Return the [X, Y] coordinate for the center point of the cell that contains the specified text.  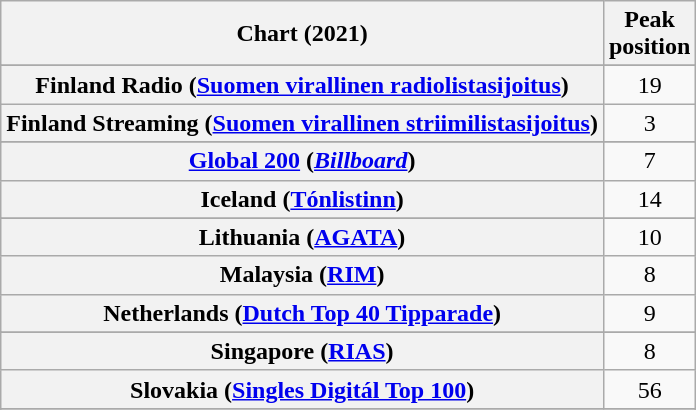
Slovakia (Singles Digitál Top 100) [302, 389]
Malaysia (RIM) [302, 275]
Lithuania (AGATA) [302, 237]
Singapore (RIAS) [302, 351]
19 [649, 85]
Netherlands (Dutch Top 40 Tipparade) [302, 313]
56 [649, 389]
Chart (2021) [302, 34]
9 [649, 313]
10 [649, 237]
Peakposition [649, 34]
3 [649, 123]
Global 200 (Billboard) [302, 161]
14 [649, 199]
Finland Radio (Suomen virallinen radiolistasijoitus) [302, 85]
7 [649, 161]
Finland Streaming (Suomen virallinen striimilistasijoitus) [302, 123]
Iceland (Tónlistinn) [302, 199]
